From the cell containing the given text, extract its center point as (x, y) coordinate. 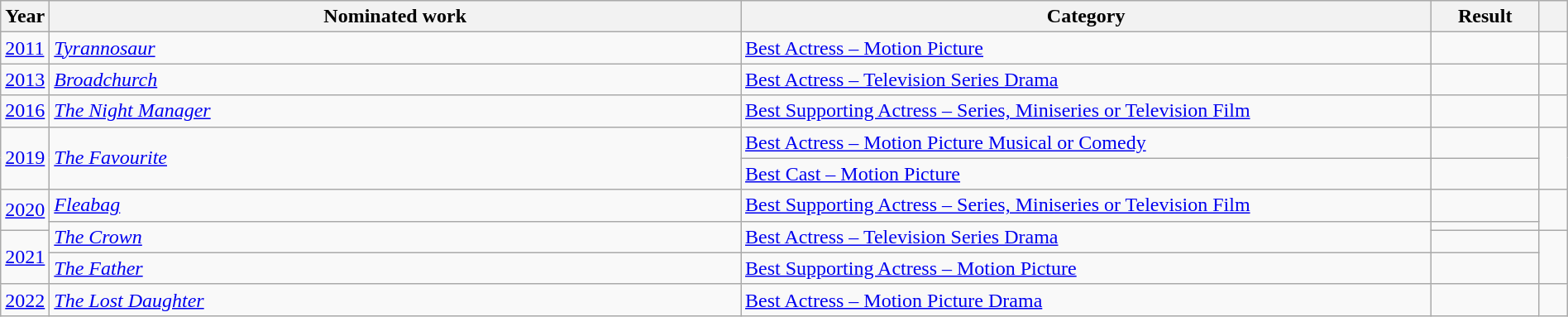
2020 (25, 210)
Nominated work (395, 17)
Best Actress – Motion Picture Musical or Comedy (1087, 142)
The Favourite (395, 158)
2016 (25, 111)
Broadchurch (395, 79)
2013 (25, 79)
2022 (25, 300)
The Father (395, 268)
The Night Manager (395, 111)
Result (1485, 17)
2019 (25, 158)
2011 (25, 48)
Year (25, 17)
Best Actress – Motion Picture (1087, 48)
Fleabag (395, 205)
Tyrannosaur (395, 48)
Category (1087, 17)
Best Cast – Motion Picture (1087, 174)
Best Actress – Motion Picture Drama (1087, 300)
The Lost Daughter (395, 300)
The Crown (395, 237)
2021 (25, 257)
Best Supporting Actress – Motion Picture (1087, 268)
